Output the [x, y] coordinate of the center of the cell containing the given text.  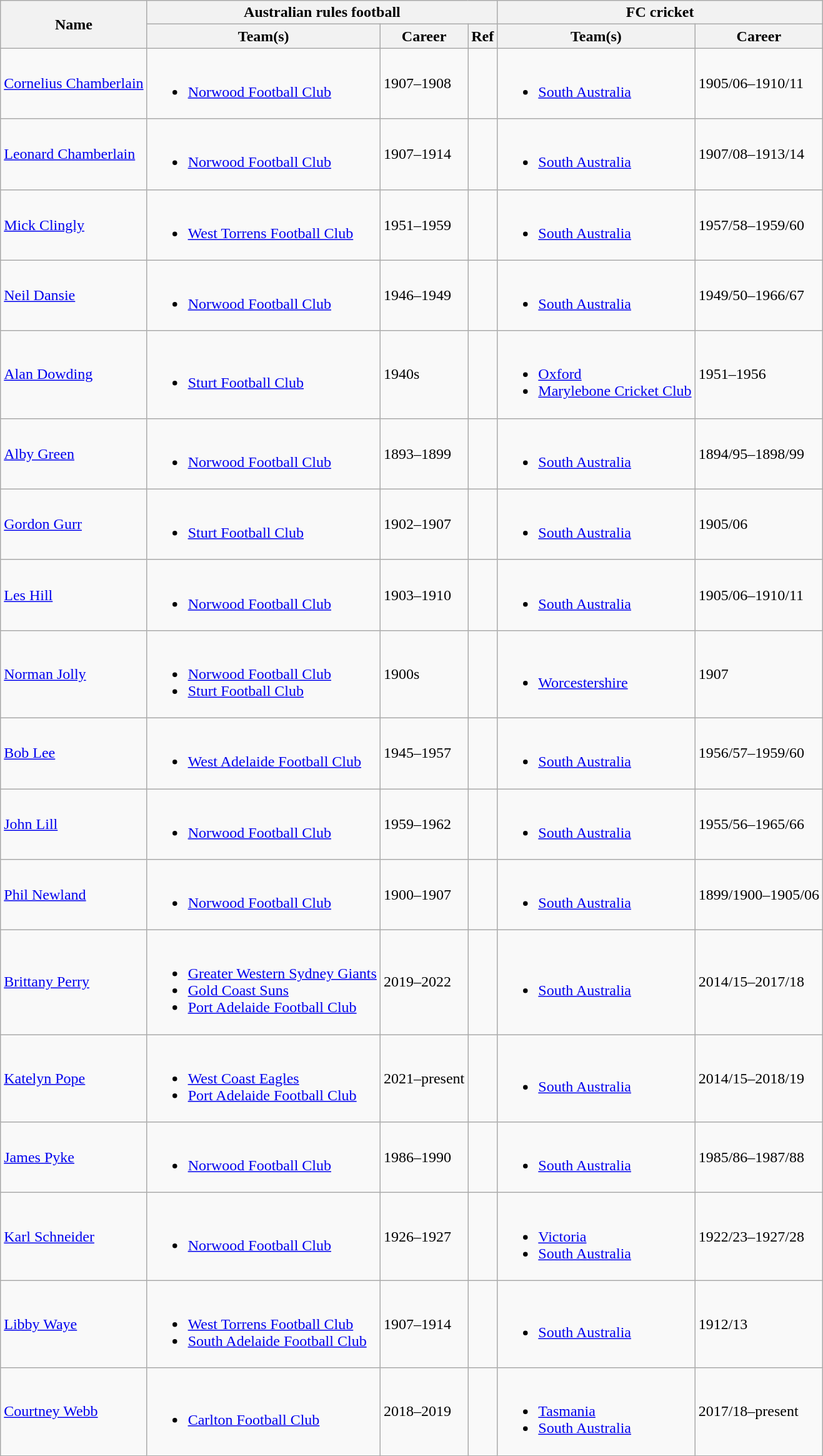
2014/15–2018/19 [759, 1078]
1959–1962 [424, 824]
1985/86–1987/88 [759, 1158]
John Lill [74, 824]
1949/50–1966/67 [759, 295]
1951–1959 [424, 225]
Cornelius Chamberlain [74, 84]
Les Hill [74, 595]
Phil Newland [74, 895]
1945–1957 [424, 753]
Libby Waye [74, 1324]
Brittany Perry [74, 983]
Name [74, 24]
James Pyke [74, 1158]
VictoriaSouth Australia [596, 1237]
Courtney Webb [74, 1412]
Australian rules football [322, 13]
Carlton Football Club [264, 1412]
1903–1910 [424, 595]
1922/23–1927/28 [759, 1237]
1951–1956 [759, 374]
Katelyn Pope [74, 1078]
1900–1907 [424, 895]
1893–1899 [424, 454]
1899/1900–1905/06 [759, 895]
2014/15–2017/18 [759, 983]
1926–1927 [424, 1237]
1946–1949 [424, 295]
West Coast EaglesPort Adelaide Football Club [264, 1078]
1894/95–1898/99 [759, 454]
Mick Clingly [74, 225]
Worcestershire [596, 674]
1940s [424, 374]
2017/18–present [759, 1412]
Karl Schneider [74, 1237]
Bob Lee [74, 753]
1902–1907 [424, 524]
TasmaniaSouth Australia [596, 1412]
1907/08–1913/14 [759, 154]
Ref [482, 36]
1957/58–1959/60 [759, 225]
Gordon Gurr [74, 524]
1907 [759, 674]
1907–1908 [424, 84]
West Torrens Football ClubSouth Adelaide Football Club [264, 1324]
1956/57–1959/60 [759, 753]
FC cricket [660, 13]
1900s [424, 674]
1955/56–1965/66 [759, 824]
Alby Green [74, 454]
OxfordMarylebone Cricket Club [596, 374]
West Torrens Football Club [264, 225]
West Adelaide Football Club [264, 753]
2021–present [424, 1078]
Leonard Chamberlain [74, 154]
2018–2019 [424, 1412]
Norwood Football ClubSturt Football Club [264, 674]
1905/06 [759, 524]
2019–2022 [424, 983]
1986–1990 [424, 1158]
Norman Jolly [74, 674]
Greater Western Sydney GiantsGold Coast SunsPort Adelaide Football Club [264, 983]
Alan Dowding [74, 374]
Neil Dansie [74, 295]
1912/13 [759, 1324]
